Return the [x, y] coordinate for the center point of the cell that contains the specified text.  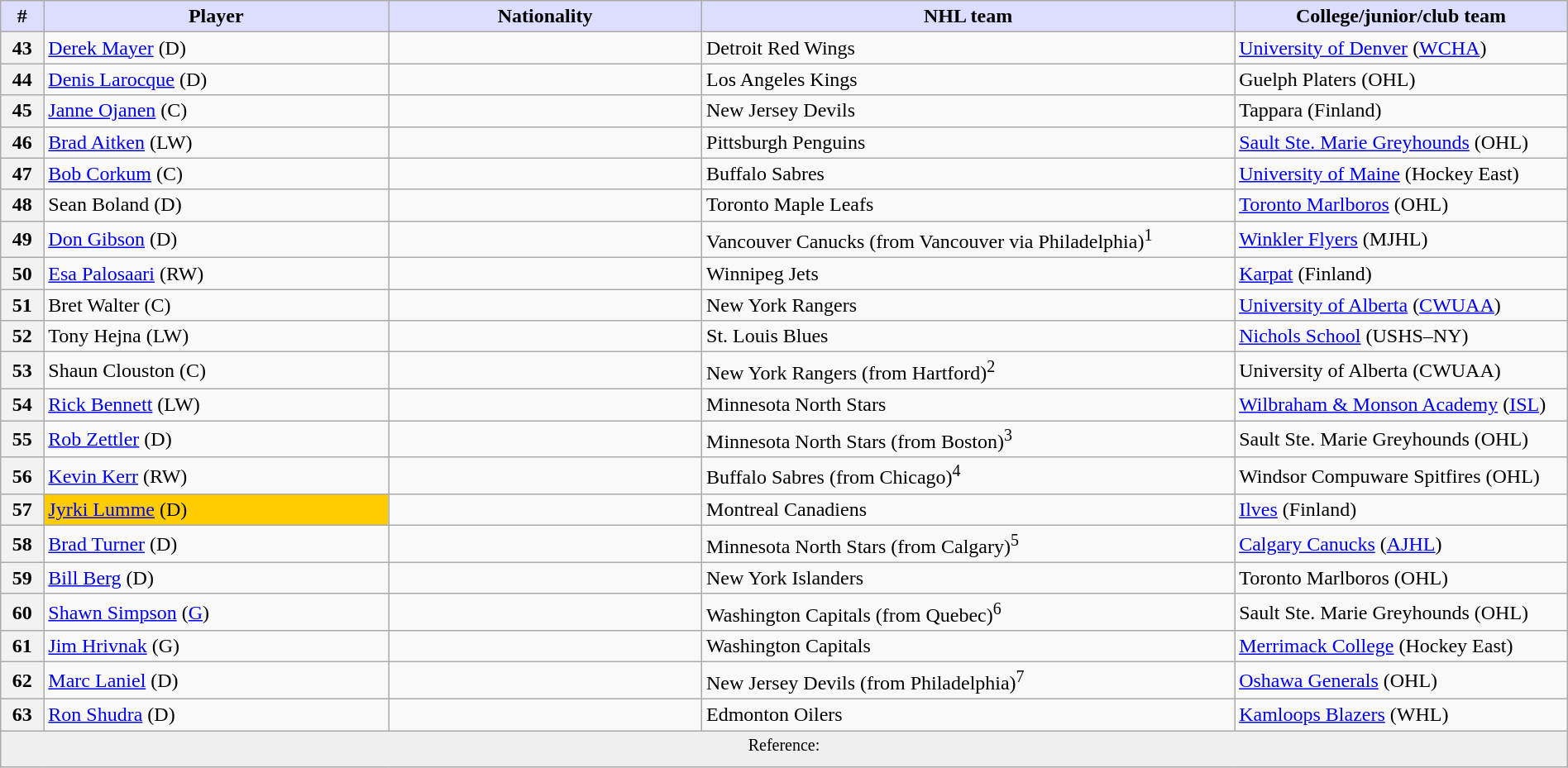
New Jersey Devils (from Philadelphia)7 [968, 681]
Windsor Compuware Spitfires (OHL) [1401, 476]
Guelph Platers (OHL) [1401, 79]
Washington Capitals (from Quebec)6 [968, 612]
Janne Ojanen (C) [217, 111]
Brad Turner (D) [217, 544]
60 [22, 612]
Player [217, 17]
Brad Aitken (LW) [217, 142]
University of Denver (WCHA) [1401, 48]
56 [22, 476]
44 [22, 79]
Karpat (Finland) [1401, 274]
New York Islanders [968, 578]
58 [22, 544]
Esa Palosaari (RW) [217, 274]
Reference: [784, 749]
Rob Zettler (D) [217, 440]
Nichols School (USHS–NY) [1401, 336]
Detroit Red Wings [968, 48]
Derek Mayer (D) [217, 48]
University of Maine (Hockey East) [1401, 174]
Sean Boland (D) [217, 205]
46 [22, 142]
Winnipeg Jets [968, 274]
Buffalo Sabres [968, 174]
Minnesota North Stars [968, 404]
Oshawa Generals (OHL) [1401, 681]
Marc Laniel (D) [217, 681]
Montreal Canadiens [968, 510]
New Jersey Devils [968, 111]
Don Gibson (D) [217, 240]
# [22, 17]
Nationality [546, 17]
Wilbraham & Monson Academy (ISL) [1401, 404]
55 [22, 440]
Ron Shudra (D) [217, 715]
Edmonton Oilers [968, 715]
47 [22, 174]
Bill Berg (D) [217, 578]
59 [22, 578]
Jim Hrivnak (G) [217, 646]
Kevin Kerr (RW) [217, 476]
52 [22, 336]
63 [22, 715]
New York Rangers (from Hartford)2 [968, 370]
49 [22, 240]
Minnesota North Stars (from Boston)3 [968, 440]
53 [22, 370]
Denis Larocque (D) [217, 79]
Jyrki Lumme (D) [217, 510]
Rick Bennett (LW) [217, 404]
57 [22, 510]
Los Angeles Kings [968, 79]
Shawn Simpson (G) [217, 612]
Bob Corkum (C) [217, 174]
54 [22, 404]
Calgary Canucks (AJHL) [1401, 544]
61 [22, 646]
45 [22, 111]
NHL team [968, 17]
Toronto Maple Leafs [968, 205]
50 [22, 274]
Winkler Flyers (MJHL) [1401, 240]
Vancouver Canucks (from Vancouver via Philadelphia)1 [968, 240]
College/junior/club team [1401, 17]
Tappara (Finland) [1401, 111]
New York Rangers [968, 305]
Bret Walter (C) [217, 305]
51 [22, 305]
43 [22, 48]
Buffalo Sabres (from Chicago)4 [968, 476]
Shaun Clouston (C) [217, 370]
Washington Capitals [968, 646]
Kamloops Blazers (WHL) [1401, 715]
62 [22, 681]
St. Louis Blues [968, 336]
48 [22, 205]
Ilves (Finland) [1401, 510]
Merrimack College (Hockey East) [1401, 646]
Tony Hejna (LW) [217, 336]
Pittsburgh Penguins [968, 142]
Minnesota North Stars (from Calgary)5 [968, 544]
